Capture the cell that displays the provided text and extract its (X, Y) central coordinate. 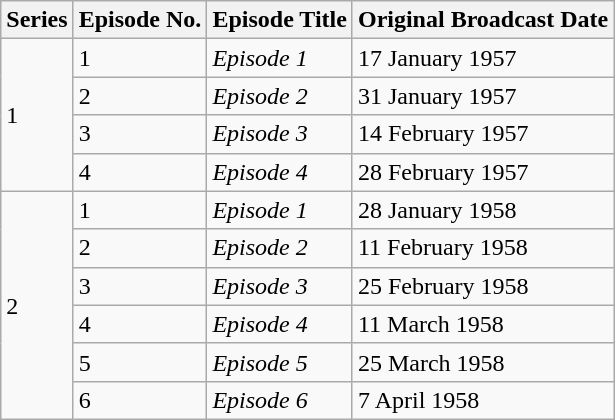
6 (140, 400)
14 February 1957 (482, 134)
11 February 1958 (482, 248)
7 April 1958 (482, 400)
25 March 1958 (482, 362)
25 February 1958 (482, 286)
Episode 6 (280, 400)
28 February 1957 (482, 172)
Episode Title (280, 20)
11 March 1958 (482, 324)
Episode 5 (280, 362)
31 January 1957 (482, 96)
Original Broadcast Date (482, 20)
28 January 1958 (482, 210)
5 (140, 362)
17 January 1957 (482, 58)
Series (37, 20)
Episode No. (140, 20)
